Identify which cell holds the provided text, then report its (X, Y) central coordinate. 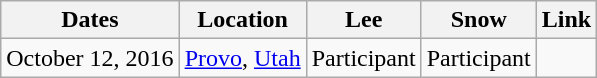
Snow (478, 20)
Location (242, 20)
Lee (364, 20)
Provo, Utah (242, 58)
Link (566, 20)
Dates (90, 20)
October 12, 2016 (90, 58)
